Locate the cell with the specified text and output its [x, y] center coordinate. 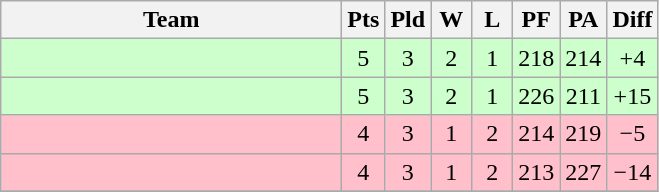
+4 [632, 58]
L [492, 20]
211 [584, 96]
W [452, 20]
219 [584, 134]
PF [536, 20]
218 [536, 58]
Pts [364, 20]
227 [584, 172]
+15 [632, 96]
PA [584, 20]
−5 [632, 134]
213 [536, 172]
226 [536, 96]
Diff [632, 20]
Pld [408, 20]
Team [172, 20]
−14 [632, 172]
